Return the (x, y) coordinate for the center point of the cell that contains the specified text.  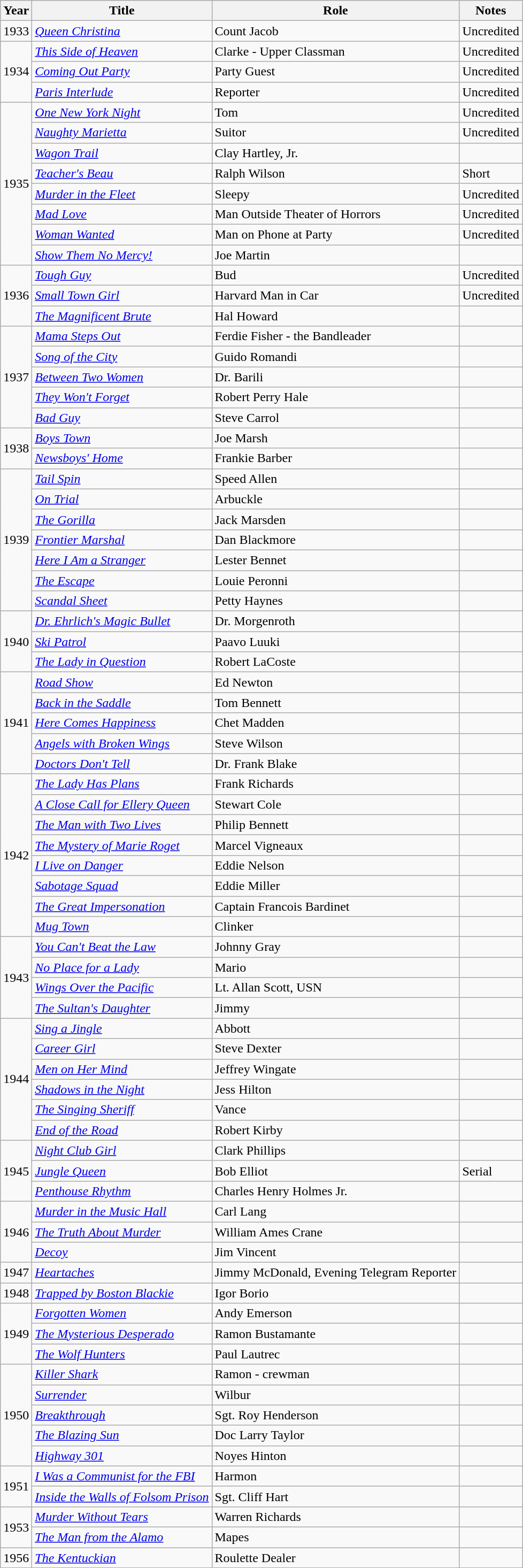
Carl Lang (336, 1211)
Johnny Gray (336, 947)
Charles Henry Holmes Jr. (336, 1191)
Title (122, 11)
The Wolf Hunters (122, 1354)
The Mystery of Marie Roget (122, 845)
Party Guest (336, 72)
Surrender (122, 1395)
The Gorilla (122, 519)
Jimmy McDonald, Evening Telegram Reporter (336, 1273)
Hal Howard (336, 316)
Guido Romandi (336, 357)
1939 (16, 540)
The Lady Has Plans (122, 784)
Harvard Man in Car (336, 296)
Night Club Girl (122, 1150)
Queen Christina (122, 31)
Paul Lautrec (336, 1354)
Career Girl (122, 1049)
Doctors Don't Tell (122, 764)
1945 (16, 1171)
Jess Hilton (336, 1089)
The Great Impersonation (122, 906)
Sleepy (336, 194)
Lt. Allan Scott, USN (336, 988)
1956 (16, 1558)
Chet Madden (336, 723)
1951 (16, 1486)
Joe Marsh (336, 438)
Bob Elliot (336, 1171)
Scandal Sheet (122, 601)
Dr. Frank Blake (336, 764)
Steve Dexter (336, 1049)
Trapped by Boston Blackie (122, 1293)
Ed Newton (336, 682)
The Sultan's Daughter (122, 1008)
Eddie Miller (336, 886)
Reporter (336, 92)
Paavo Luuki (336, 642)
Petty Haynes (336, 601)
Robert Perry Hale (336, 397)
Frontier Marshal (122, 540)
Roulette Dealer (336, 1558)
Clinker (336, 927)
Ferdie Fisher - the Bandleader (336, 336)
Tough Guy (122, 275)
Jeffrey Wingate (336, 1069)
Murder Without Tears (122, 1517)
Murder in the Fleet (122, 194)
Eddie Nelson (336, 865)
Sgt. Roy Henderson (336, 1415)
Stewart Cole (336, 804)
1933 (16, 31)
Frankie Barber (336, 458)
Highway 301 (122, 1456)
Here I Am a Stranger (122, 560)
Abbott (336, 1028)
Men on Her Mind (122, 1069)
Ski Patrol (122, 642)
1946 (16, 1232)
Short (491, 173)
Igor Borio (336, 1293)
Captain Francois Bardinet (336, 906)
Decoy (122, 1252)
Man Outside Theater of Horrors (336, 214)
Between Two Women (122, 377)
Warren Richards (336, 1517)
1953 (16, 1527)
The Lady in Question (122, 662)
Louie Peronni (336, 580)
Steve Carrol (336, 418)
Back in the Saddle (122, 703)
Dan Blackmore (336, 540)
Marcel Vigneaux (336, 845)
Paris Interlude (122, 92)
Ramon Bustamante (336, 1334)
Arbuckle (336, 499)
Dr. Morgenroth (336, 621)
Vance (336, 1110)
Man on Phone at Party (336, 234)
Robert Kirby (336, 1130)
Small Town Girl (122, 296)
Ramon - crewman (336, 1374)
Jack Marsden (336, 519)
Killer Shark (122, 1374)
The Man from the Alamo (122, 1537)
Teacher's Beau (122, 173)
Shadows in the Night (122, 1089)
Murder in the Music Hall (122, 1211)
Frank Richards (336, 784)
Noyes Hinton (336, 1456)
1950 (16, 1415)
Wilbur (336, 1395)
Show Them No Mercy! (122, 255)
They Won't Forget (122, 397)
Clarke - Upper Classman (336, 51)
A Close Call for Ellery Queen (122, 804)
Mapes (336, 1537)
1934 (16, 72)
Joe Martin (336, 255)
Dr. Barili (336, 377)
Mario (336, 967)
Robert LaCoste (336, 662)
Speed Allen (336, 479)
Boys Town (122, 438)
1936 (16, 296)
William Ames Crane (336, 1232)
The Truth About Murder (122, 1232)
1947 (16, 1273)
1941 (16, 723)
Clay Hartley, Jr. (336, 153)
Serial (491, 1171)
The Blazing Sun (122, 1435)
Count Jacob (336, 31)
I Live on Danger (122, 865)
1949 (16, 1334)
Inside the Walls of Folsom Prison (122, 1496)
Steve Wilson (336, 743)
Suitor (336, 133)
Tail Spin (122, 479)
Woman Wanted (122, 234)
Doc Larry Taylor (336, 1435)
Wagon Trail (122, 153)
Jungle Queen (122, 1171)
Bad Guy (122, 418)
The Magnificent Brute (122, 316)
Tom (336, 112)
Sabotage Squad (122, 886)
Forgotten Women (122, 1313)
1938 (16, 448)
Angels with Broken Wings (122, 743)
Lester Bennet (336, 560)
Mug Town (122, 927)
The Singing Sheriff (122, 1110)
Coming Out Party (122, 72)
The Kentuckian (122, 1558)
The Escape (122, 580)
1935 (16, 183)
Clark Phillips (336, 1150)
No Place for a Lady (122, 967)
End of the Road (122, 1130)
This Side of Heaven (122, 51)
Heartaches (122, 1273)
Ralph Wilson (336, 173)
1948 (16, 1293)
Role (336, 11)
On Trial (122, 499)
Naughty Marietta (122, 133)
1944 (16, 1079)
1943 (16, 978)
Dr. Ehrlich's Magic Bullet (122, 621)
Jimmy (336, 1008)
Jim Vincent (336, 1252)
Notes (491, 11)
Sgt. Cliff Hart (336, 1496)
Tom Bennett (336, 703)
Bud (336, 275)
Breakthrough (122, 1415)
I Was a Communist for the FBI (122, 1476)
Here Comes Happiness (122, 723)
The Mysterious Desperado (122, 1334)
You Can't Beat the Law (122, 947)
Mad Love (122, 214)
Year (16, 11)
1937 (16, 377)
Andy Emerson (336, 1313)
Wings Over the Pacific (122, 988)
1942 (16, 855)
Song of the City (122, 357)
Road Show (122, 682)
Penthouse Rhythm (122, 1191)
Newsboys' Home (122, 458)
Harmon (336, 1476)
One New York Night (122, 112)
Philip Bennett (336, 825)
The Man with Two Lives (122, 825)
Mama Steps Out (122, 336)
1940 (16, 642)
Sing a Jingle (122, 1028)
